Locate the cell with the specified text and output its [X, Y] center coordinate. 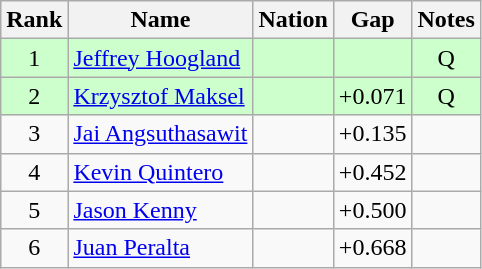
Jeffrey Hoogland [160, 58]
Jason Kenny [160, 210]
Kevin Quintero [160, 172]
+0.135 [372, 134]
+0.668 [372, 248]
+0.500 [372, 210]
Rank [34, 20]
6 [34, 248]
4 [34, 172]
+0.452 [372, 172]
1 [34, 58]
Jai Angsuthasawit [160, 134]
Notes [446, 20]
Nation [293, 20]
+0.071 [372, 96]
5 [34, 210]
2 [34, 96]
Juan Peralta [160, 248]
Krzysztof Maksel [160, 96]
3 [34, 134]
Name [160, 20]
Gap [372, 20]
